Identify which cell holds the provided text, then report its [x, y] central coordinate. 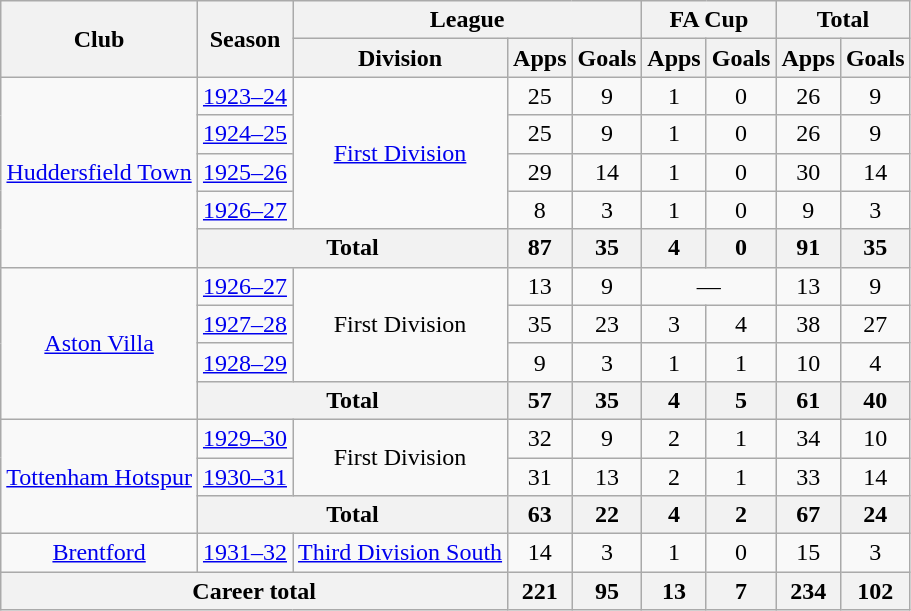
Aston Villa [100, 343]
― [709, 286]
57 [540, 400]
Division [400, 58]
29 [540, 172]
1931–32 [244, 553]
1925–26 [244, 172]
91 [808, 248]
7 [741, 591]
95 [607, 591]
63 [540, 515]
Tottenham Hotspur [100, 476]
15 [808, 553]
Huddersfield Town [100, 172]
1930–31 [244, 477]
8 [540, 210]
1929–30 [244, 438]
61 [808, 400]
FA Cup [709, 20]
Third Division South [400, 553]
24 [875, 515]
32 [540, 438]
221 [540, 591]
5 [741, 400]
League [466, 20]
1927–28 [244, 324]
1923–24 [244, 96]
1928–29 [244, 362]
1924–25 [244, 134]
Career total [254, 591]
31 [540, 477]
38 [808, 324]
33 [808, 477]
40 [875, 400]
23 [607, 324]
Season [244, 39]
22 [607, 515]
Club [100, 39]
67 [808, 515]
34 [808, 438]
102 [875, 591]
30 [808, 172]
234 [808, 591]
Brentford [100, 553]
87 [540, 248]
27 [875, 324]
